Identify which cell holds the provided text, then report its [x, y] central coordinate. 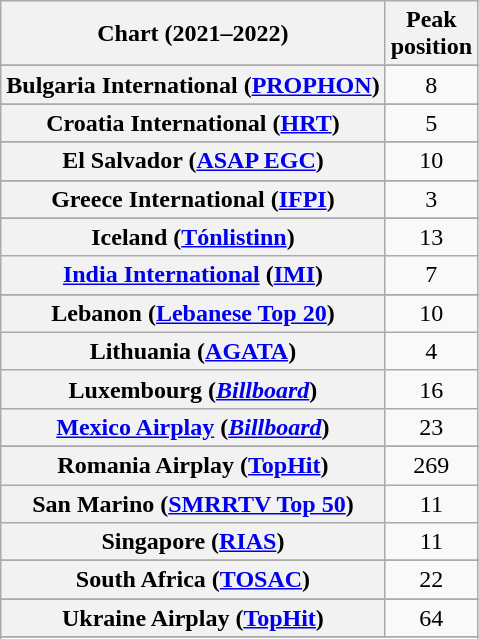
8 [431, 85]
64 [431, 618]
Chart (2021–2022) [193, 34]
Peakposition [431, 34]
Greece International (IFPI) [193, 199]
Croatia International (HRT) [193, 123]
El Salvador (ASAP EGC) [193, 161]
South Africa (TOSAC) [193, 580]
Iceland (Tónlistinn) [193, 237]
Lithuania (AGATA) [193, 351]
Mexico Airplay (Billboard) [193, 427]
India International (IMI) [193, 275]
Lebanon (Lebanese Top 20) [193, 313]
22 [431, 580]
Ukraine Airplay (TopHit) [193, 618]
Singapore (RIAS) [193, 542]
13 [431, 237]
Luxembourg (Billboard) [193, 389]
16 [431, 389]
4 [431, 351]
7 [431, 275]
Bulgaria International (PROPHON) [193, 85]
Romania Airplay (TopHit) [193, 465]
5 [431, 123]
3 [431, 199]
23 [431, 427]
San Marino (SMRRTV Top 50) [193, 503]
269 [431, 465]
